Find where the given text appears and provide that cell's center as (x, y) coordinate. 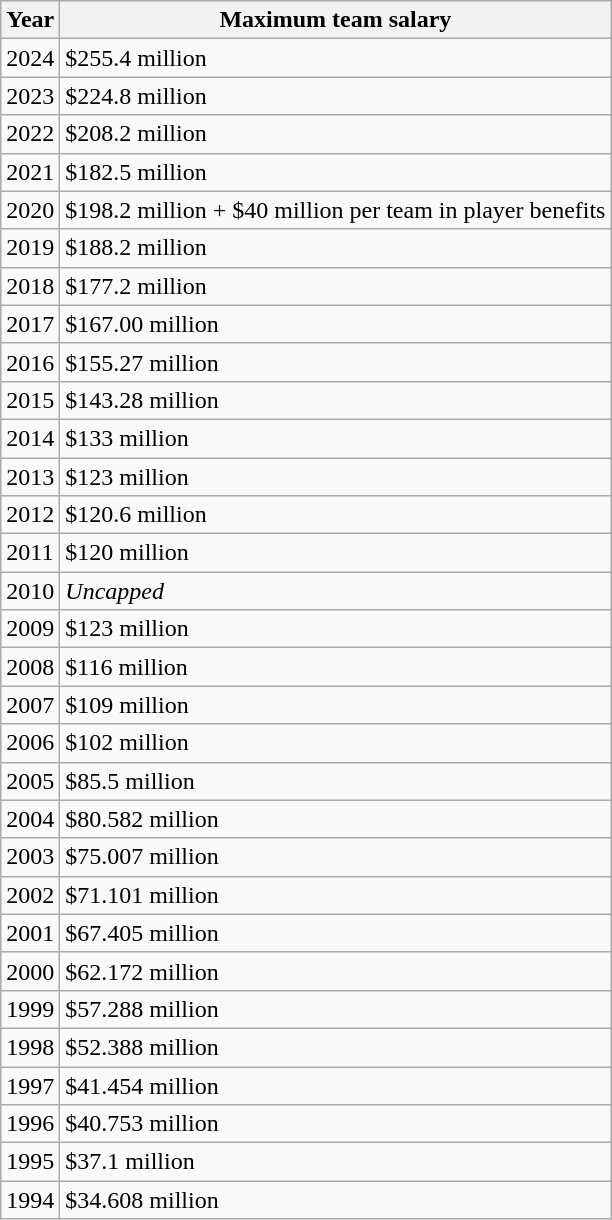
$224.8 million (336, 96)
2002 (30, 895)
2024 (30, 58)
$109 million (336, 705)
$67.405 million (336, 933)
2011 (30, 553)
Year (30, 20)
$143.28 million (336, 400)
$255.4 million (336, 58)
$155.27 million (336, 362)
$188.2 million (336, 248)
$182.5 million (336, 172)
2004 (30, 819)
2019 (30, 248)
$37.1 million (336, 1162)
2001 (30, 933)
$120 million (336, 553)
$71.101 million (336, 895)
2009 (30, 629)
2021 (30, 172)
1998 (30, 1047)
$133 million (336, 438)
$75.007 million (336, 857)
2016 (30, 362)
$208.2 million (336, 134)
1999 (30, 1009)
1997 (30, 1085)
2003 (30, 857)
2022 (30, 134)
2008 (30, 667)
2020 (30, 210)
Uncapped (336, 591)
$34.608 million (336, 1200)
2023 (30, 96)
1995 (30, 1162)
2000 (30, 971)
$40.753 million (336, 1124)
$120.6 million (336, 515)
$52.388 million (336, 1047)
1996 (30, 1124)
2014 (30, 438)
2013 (30, 477)
2012 (30, 515)
1994 (30, 1200)
2017 (30, 324)
2006 (30, 743)
2018 (30, 286)
$85.5 million (336, 781)
$116 million (336, 667)
2007 (30, 705)
2010 (30, 591)
$177.2 million (336, 286)
$62.172 million (336, 971)
$57.288 million (336, 1009)
$80.582 million (336, 819)
$198.2 million + $40 million per team in player benefits (336, 210)
$102 million (336, 743)
$167.00 million (336, 324)
$41.454 million (336, 1085)
Maximum team salary (336, 20)
2005 (30, 781)
2015 (30, 400)
